Return the (x, y) coordinate for the center point of the cell that contains the specified text.  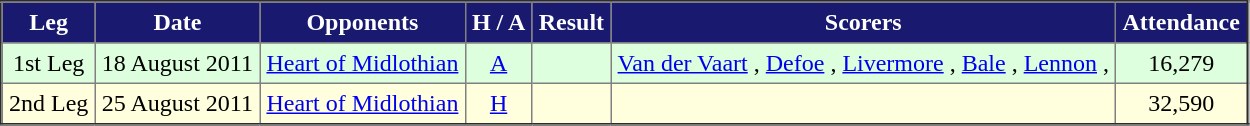
2nd Leg (49, 103)
25 August 2011 (178, 103)
Van der Vaart , Defoe , Livermore , Bale , Lennon , (864, 63)
Opponents (362, 22)
Scorers (864, 22)
1st Leg (49, 63)
Leg (49, 22)
18 August 2011 (178, 63)
H / A (498, 22)
16,279 (1182, 63)
Result (572, 22)
Attendance (1182, 22)
Date (178, 22)
H (498, 103)
32,590 (1182, 103)
A (498, 63)
